Locate the cell with the specified text and output its (X, Y) center coordinate. 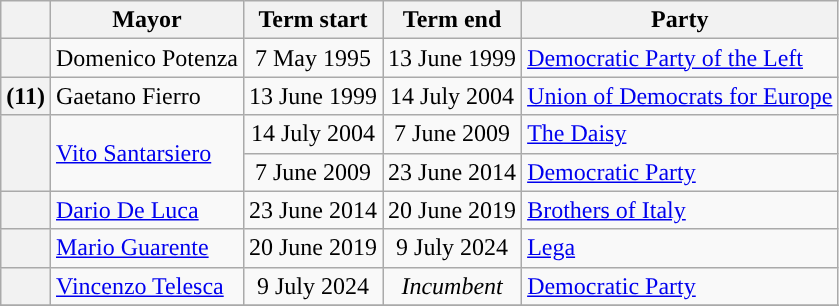
Gaetano Fierro (146, 96)
The Daisy (680, 134)
Vincenzo Telesca (146, 286)
Union of Democrats for Europe (680, 96)
Mayor (146, 20)
Mario Guarente (146, 248)
Domenico Potenza (146, 58)
Term end (452, 20)
Incumbent (452, 286)
Vito Santarsiero (146, 153)
Party (680, 20)
7 May 1995 (312, 58)
Dario De Luca (146, 210)
Democratic Party of the Left (680, 58)
(11) (26, 96)
Lega (680, 248)
Term start (312, 20)
Brothers of Italy (680, 210)
